Detect which cell encompasses the target text, then output its (X, Y) center coordinate. 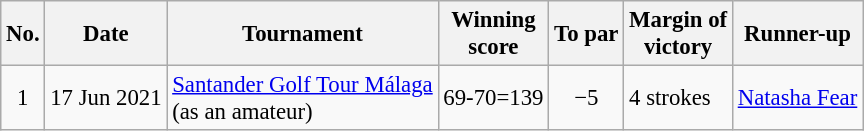
17 Jun 2021 (106, 98)
−5 (586, 98)
Winningscore (494, 34)
Santander Golf Tour Málaga(as an amateur) (302, 98)
Natasha Fear (797, 98)
To par (586, 34)
69-70=139 (494, 98)
4 strokes (678, 98)
No. (23, 34)
Date (106, 34)
Margin ofvictory (678, 34)
Runner-up (797, 34)
1 (23, 98)
Tournament (302, 34)
